Capture the cell that displays the provided text and extract its [X, Y] central coordinate. 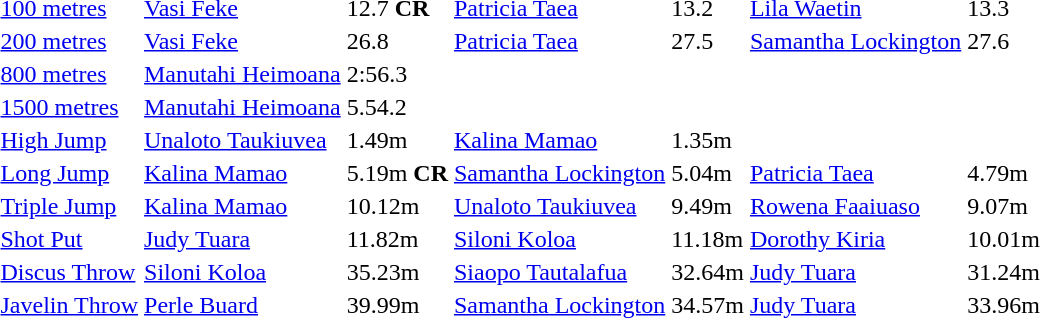
27.5 [708, 41]
2:56.3 [397, 74]
1.35m [708, 140]
Dorothy Kiria [855, 239]
10.12m [397, 206]
5.04m [708, 173]
Siaopo Tautalafua [559, 272]
11.82m [397, 239]
35.23m [397, 272]
Rowena Faaiuaso [855, 206]
9.49m [708, 206]
32.64m [708, 272]
1.49m [397, 140]
5.54.2 [397, 107]
5.19m CR [397, 173]
26.8 [397, 41]
11.18m [708, 239]
Vasi Feke [243, 41]
